Identify which cell holds the provided text, then report its [x, y] central coordinate. 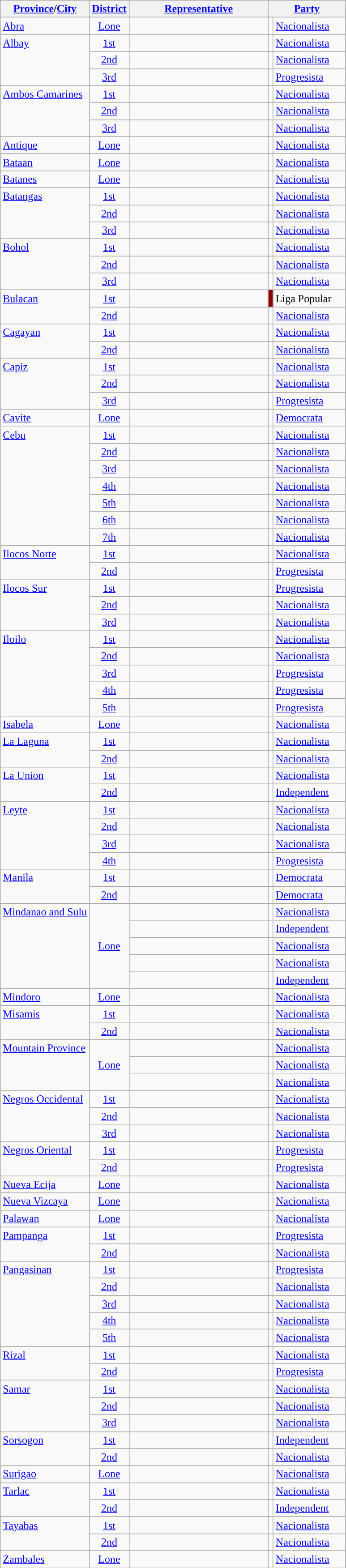
Abra [45, 26]
Province/City [45, 9]
Zambales [45, 1559]
Mindoro [45, 997]
Albay [45, 60]
Manila [45, 886]
Cebu [45, 486]
Antique [45, 145]
Negros Occidental [45, 1116]
Cavite [45, 418]
Nueva Vizcaya [45, 1201]
Pampanga [45, 1244]
Batangas [45, 213]
Mountain Province [45, 1065]
Liga Popular [309, 299]
Misamis [45, 1022]
Ilocos Sur [45, 605]
Samar [45, 1406]
Iloilo [45, 673]
Bohol [45, 265]
Capiz [45, 384]
Tarlac [45, 1500]
Isabela [45, 724]
Party [307, 9]
Ambos Camarines [45, 111]
La Union [45, 784]
Cagayan [45, 341]
La Laguna [45, 750]
6th [109, 520]
Batanes [45, 179]
Nueva Ecija [45, 1184]
Negros Oriental [45, 1159]
Surigao [45, 1474]
Mindanao and Sulu [45, 946]
District [109, 9]
Palawan [45, 1218]
Rizal [45, 1363]
7th [109, 537]
Sorsogon [45, 1448]
Representative [199, 9]
Bataan [45, 162]
Ilocos Norte [45, 563]
Pangasinan [45, 1303]
Leyte [45, 835]
Bulacan [45, 307]
Tayabas [45, 1534]
